Output the (X, Y) coordinate of the center of the cell containing the given text.  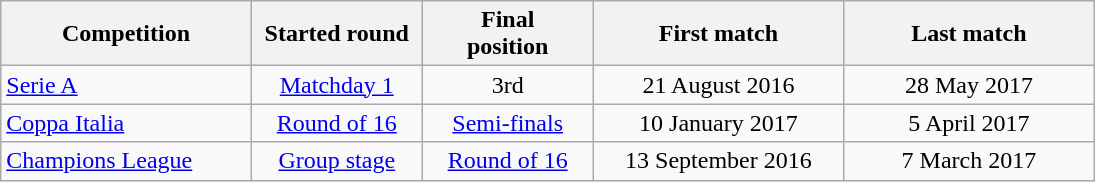
Group stage (336, 161)
Last match (970, 34)
Serie A (126, 85)
7 March 2017 (970, 161)
First match (718, 34)
Started round (336, 34)
21 August 2016 (718, 85)
Champions League (126, 161)
13 September 2016 (718, 161)
Final position (508, 34)
Semi-finals (508, 123)
28 May 2017 (970, 85)
Competition (126, 34)
5 April 2017 (970, 123)
Matchday 1 (336, 85)
3rd (508, 85)
10 January 2017 (718, 123)
Coppa Italia (126, 123)
